Capture the cell that displays the provided text and extract its [X, Y] central coordinate. 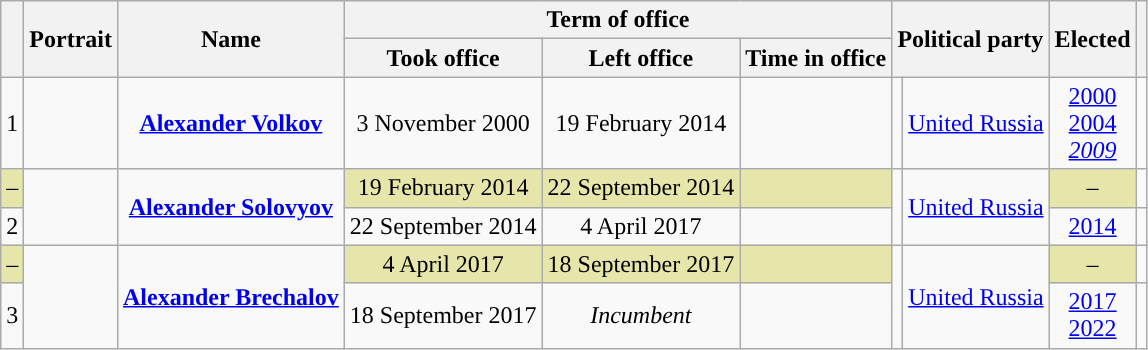
1 [12, 123]
2014 [1092, 226]
Elected [1092, 39]
3 [12, 316]
Portrait [71, 39]
20172022 [1092, 316]
Term of office [618, 20]
Political party [970, 39]
3 November 2000 [443, 123]
Took office [443, 58]
Time in office [816, 58]
Alexander Solovyov [230, 207]
Alexander Volkov [230, 123]
2 [12, 226]
Incumbent [641, 316]
Left office [641, 58]
200020042009 [1092, 123]
Alexander Brechalov [230, 296]
Name [230, 39]
